Capture the cell that displays the provided text and extract its (x, y) central coordinate. 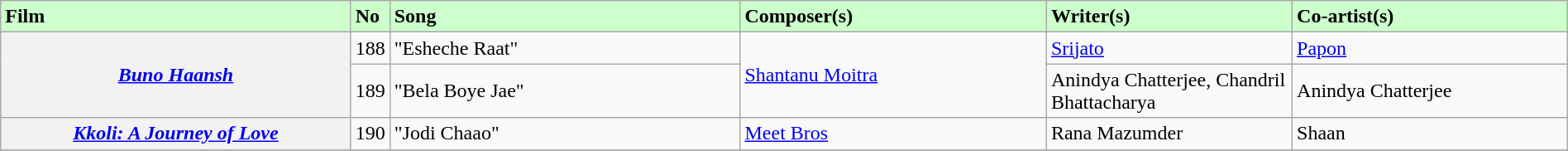
Buno Haansh (175, 75)
"Bela Boye Jae" (565, 91)
188 (370, 48)
Srijato (1169, 48)
Composer(s) (893, 17)
Anindya Chatterjee (1431, 91)
Film (175, 17)
Anindya Chatterjee, Chandril Bhattacharya (1169, 91)
"Jodi Chaao" (565, 134)
Song (565, 17)
Co-artist(s) (1431, 17)
Shantanu Moitra (893, 75)
Shaan (1431, 134)
190 (370, 134)
Rana Mazumder (1169, 134)
No (370, 17)
"Esheche Raat" (565, 48)
Kkoli: A Journey of Love (175, 134)
Meet Bros (893, 134)
189 (370, 91)
Writer(s) (1169, 17)
Papon (1431, 48)
